Locate the cell with the specified text and output its (X, Y) center coordinate. 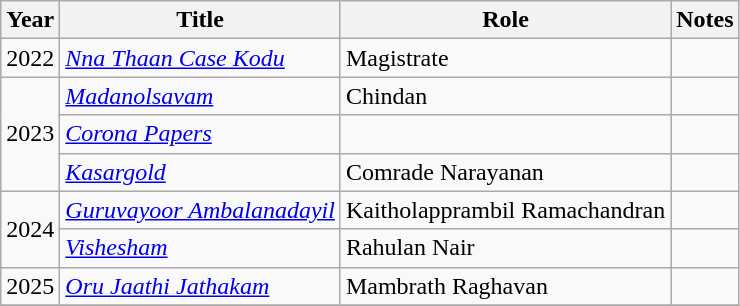
Oru Jaathi Jathakam (200, 286)
Comrade Narayanan (505, 172)
Corona Papers (200, 134)
Vishesham (200, 248)
Role (505, 20)
Kaitholapprambil Ramachandran (505, 210)
Notes (705, 20)
Chindan (505, 96)
Title (200, 20)
Madanolsavam (200, 96)
2024 (30, 229)
Year (30, 20)
2023 (30, 134)
2025 (30, 286)
2022 (30, 58)
Guruvayoor Ambalanadayil (200, 210)
Magistrate (505, 58)
Nna Thaan Case Kodu (200, 58)
Rahulan Nair (505, 248)
Kasargold (200, 172)
Mambrath Raghavan (505, 286)
